Pinpoint the cell where the given text exists, returning its (X, Y) midpoint coordinate. 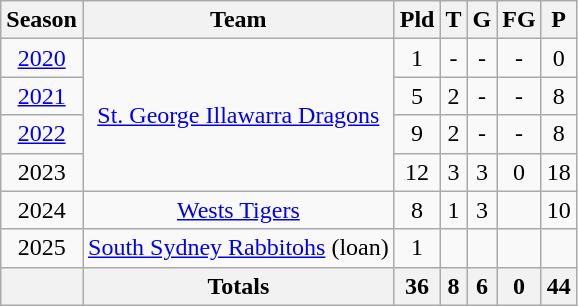
18 (558, 172)
2022 (42, 134)
Team (238, 20)
10 (558, 210)
Totals (238, 286)
Wests Tigers (238, 210)
T (454, 20)
5 (417, 96)
6 (482, 286)
44 (558, 286)
FG (519, 20)
2024 (42, 210)
G (482, 20)
South Sydney Rabbitohs (loan) (238, 248)
Pld (417, 20)
2021 (42, 96)
2020 (42, 58)
9 (417, 134)
2023 (42, 172)
12 (417, 172)
P (558, 20)
2025 (42, 248)
36 (417, 286)
St. George Illawarra Dragons (238, 115)
Season (42, 20)
